For the text-containing cell, return its midpoint in [x, y] coordinate format. 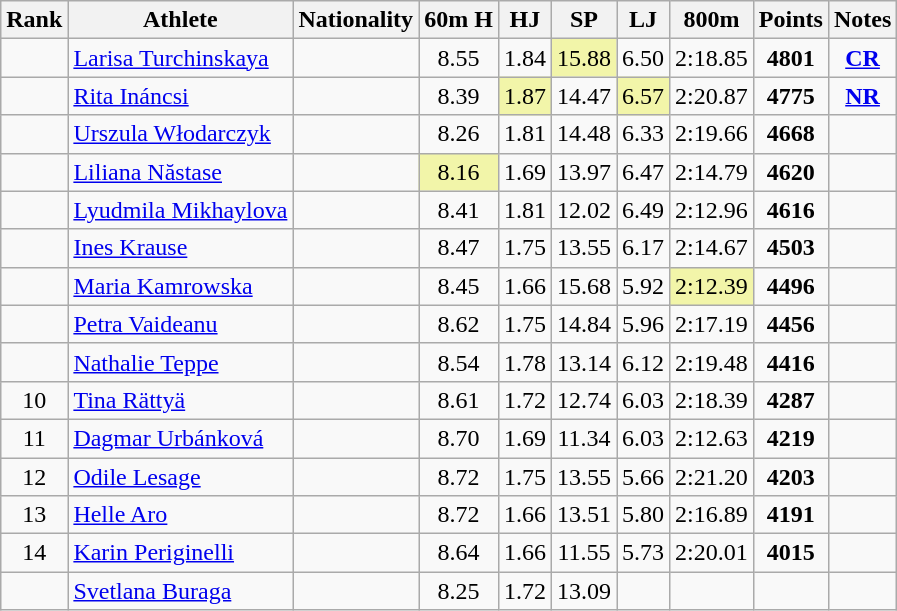
Nationality [356, 20]
8.45 [459, 286]
4416 [790, 362]
4191 [790, 515]
5.92 [642, 286]
12 [34, 477]
Odile Lesage [180, 477]
Urszula Włodarczyk [180, 134]
14.47 [584, 96]
1.87 [524, 96]
5.66 [642, 477]
Rank [34, 20]
13.97 [584, 172]
6.49 [642, 210]
Maria Kamrowska [180, 286]
CR [862, 58]
4219 [790, 438]
4620 [790, 172]
2:12.96 [712, 210]
4801 [790, 58]
11 [34, 438]
8.41 [459, 210]
NR [862, 96]
2:17.19 [712, 324]
13.09 [584, 591]
12.74 [584, 400]
6.12 [642, 362]
11.34 [584, 438]
15.68 [584, 286]
13 [34, 515]
SP [584, 20]
11.55 [584, 553]
4775 [790, 96]
14 [34, 553]
5.96 [642, 324]
4503 [790, 248]
8.64 [459, 553]
4668 [790, 134]
13.51 [584, 515]
8.55 [459, 58]
5.80 [642, 515]
15.88 [584, 58]
8.39 [459, 96]
Nathalie Teppe [180, 362]
Karin Periginelli [180, 553]
5.73 [642, 553]
6.47 [642, 172]
8.70 [459, 438]
2:21.20 [712, 477]
4616 [790, 210]
4456 [790, 324]
Tina Rättyä [180, 400]
2:12.39 [712, 286]
12.02 [584, 210]
8.16 [459, 172]
10 [34, 400]
8.25 [459, 591]
LJ [642, 20]
2:20.01 [712, 553]
6.33 [642, 134]
8.54 [459, 362]
8.61 [459, 400]
2:14.79 [712, 172]
Points [790, 20]
2:12.63 [712, 438]
Ines Krause [180, 248]
HJ [524, 20]
6.17 [642, 248]
1.78 [524, 362]
Athlete [180, 20]
4203 [790, 477]
4496 [790, 286]
4287 [790, 400]
6.57 [642, 96]
800m [712, 20]
8.47 [459, 248]
2:16.89 [712, 515]
13.14 [584, 362]
Dagmar Urbánková [180, 438]
8.26 [459, 134]
Rita Ináncsi [180, 96]
4015 [790, 553]
Helle Aro [180, 515]
1.84 [524, 58]
6.50 [642, 58]
Petra Vaideanu [180, 324]
Liliana Năstase [180, 172]
2:14.67 [712, 248]
Notes [862, 20]
Larisa Turchinskaya [180, 58]
14.84 [584, 324]
8.62 [459, 324]
2:19.48 [712, 362]
2:18.85 [712, 58]
2:18.39 [712, 400]
60m H [459, 20]
Lyudmila Mikhaylova [180, 210]
Svetlana Buraga [180, 591]
14.48 [584, 134]
2:20.87 [712, 96]
2:19.66 [712, 134]
